Locate the cell with the specified text and output its (x, y) center coordinate. 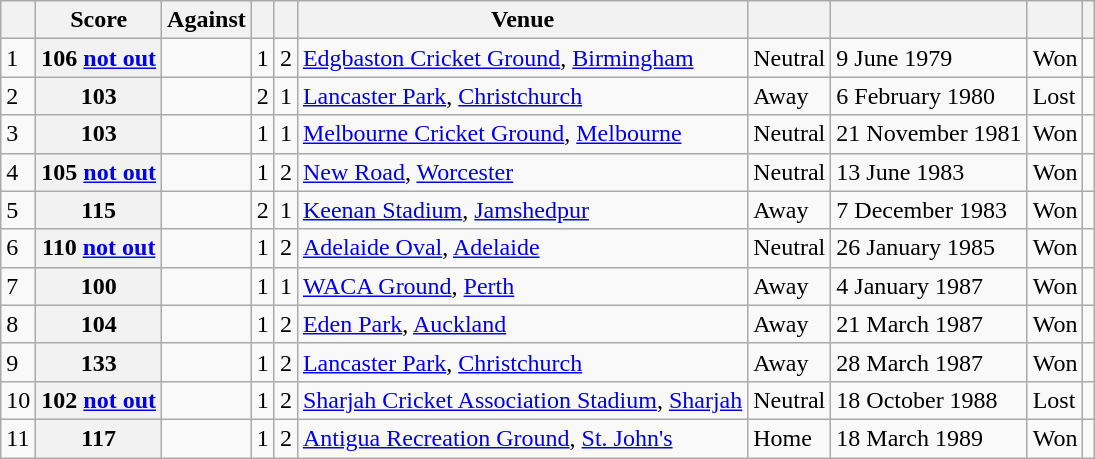
Edgbaston Cricket Ground, Birmingham (522, 58)
Eden Park, Auckland (522, 324)
Keenan Stadium, Jamshedpur (522, 210)
115 (99, 210)
102 not out (99, 400)
5 (18, 210)
105 not out (99, 172)
6 February 1980 (929, 96)
New Road, Worcester (522, 172)
110 not out (99, 248)
18 October 1988 (929, 400)
Against (207, 20)
18 March 1989 (929, 438)
4 January 1987 (929, 286)
Sharjah Cricket Association Stadium, Sharjah (522, 400)
4 (18, 172)
WACA Ground, Perth (522, 286)
Home (790, 438)
26 January 1985 (929, 248)
13 June 1983 (929, 172)
117 (99, 438)
28 March 1987 (929, 362)
11 (18, 438)
8 (18, 324)
Venue (522, 20)
100 (99, 286)
6 (18, 248)
10 (18, 400)
104 (99, 324)
7 December 1983 (929, 210)
Adelaide Oval, Adelaide (522, 248)
Melbourne Cricket Ground, Melbourne (522, 134)
9 (18, 362)
21 November 1981 (929, 134)
3 (18, 134)
7 (18, 286)
21 March 1987 (929, 324)
Antigua Recreation Ground, St. John's (522, 438)
106 not out (99, 58)
Score (99, 20)
133 (99, 362)
9 June 1979 (929, 58)
